Capture the cell that displays the provided text and extract its (X, Y) central coordinate. 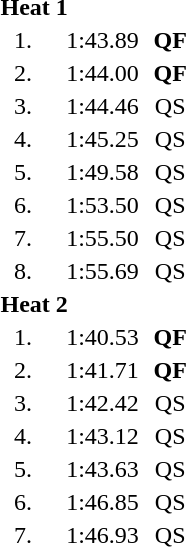
1:40.53 (102, 337)
1:41.71 (102, 370)
1:44.00 (102, 73)
1:45.25 (102, 139)
1:44.46 (102, 106)
1:55.69 (102, 271)
1:55.50 (102, 238)
1:53.50 (102, 205)
1:49.58 (102, 172)
1:43.63 (102, 469)
1:43.89 (102, 40)
1:42.42 (102, 403)
1:46.85 (102, 502)
1:43.12 (102, 436)
